Extract the (X, Y) coordinate from the center of the cell holding the provided text.  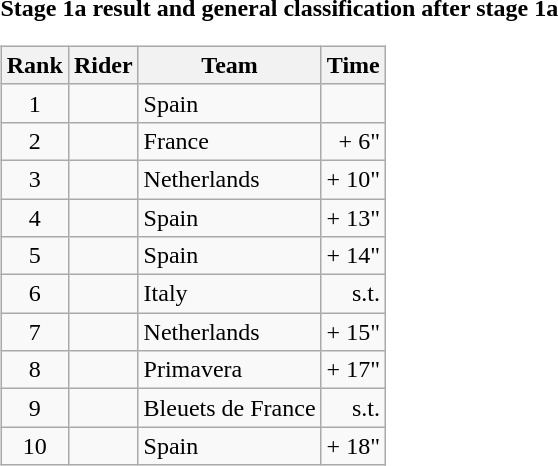
5 (34, 256)
+ 10" (353, 179)
Rider (103, 65)
+ 6" (353, 141)
9 (34, 408)
1 (34, 103)
Team (230, 65)
Rank (34, 65)
Time (353, 65)
France (230, 141)
10 (34, 446)
Bleuets de France (230, 408)
Italy (230, 294)
+ 15" (353, 332)
6 (34, 294)
+ 14" (353, 256)
+ 13" (353, 217)
8 (34, 370)
4 (34, 217)
Primavera (230, 370)
7 (34, 332)
3 (34, 179)
+ 18" (353, 446)
+ 17" (353, 370)
2 (34, 141)
